Pinpoint the cell where the given text exists, returning its (x, y) midpoint coordinate. 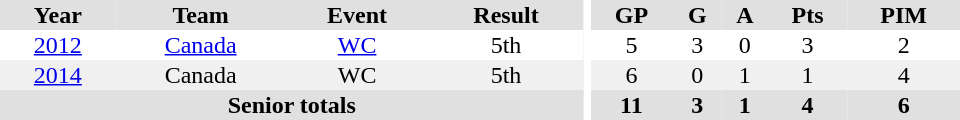
GP (631, 15)
Event (358, 15)
Senior totals (292, 105)
2012 (58, 45)
PIM (904, 15)
G (698, 15)
11 (631, 105)
Year (58, 15)
Team (201, 15)
5 (631, 45)
A (745, 15)
2 (904, 45)
2014 (58, 75)
Pts (808, 15)
Result (506, 15)
